Locate the cell with the specified text and output its [x, y] center coordinate. 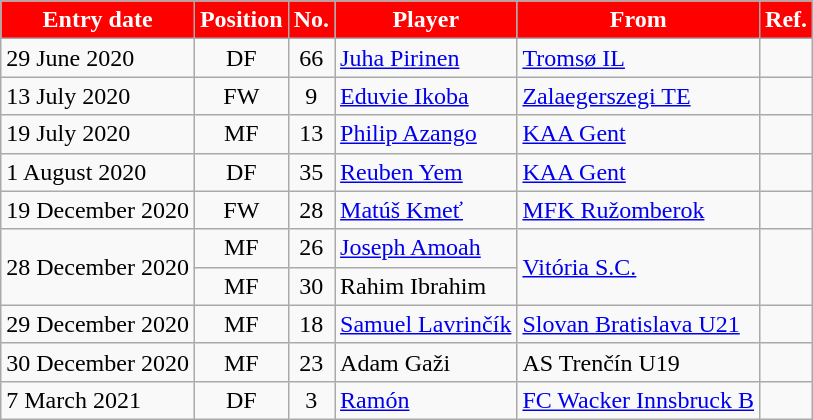
30 December 2020 [98, 362]
Adam Gaži [426, 362]
19 December 2020 [98, 210]
Samuel Lavrinčík [426, 324]
29 December 2020 [98, 324]
AS Trenčín U19 [638, 362]
Juha Pirinen [426, 58]
66 [311, 58]
35 [311, 172]
Slovan Bratislava U21 [638, 324]
Matúš Kmeť [426, 210]
28 [311, 210]
Vitória S.C. [638, 267]
23 [311, 362]
Reuben Yem [426, 172]
Tromsø IL [638, 58]
29 June 2020 [98, 58]
18 [311, 324]
28 December 2020 [98, 267]
19 July 2020 [98, 134]
FC Wacker Innsbruck B [638, 400]
Eduvie Ikoba [426, 96]
13 [311, 134]
Ramón [426, 400]
30 [311, 286]
Philip Azango [426, 134]
Ref. [786, 20]
Entry date [98, 20]
7 March 2021 [98, 400]
9 [311, 96]
26 [311, 248]
Position [241, 20]
1 August 2020 [98, 172]
Rahim Ibrahim [426, 286]
3 [311, 400]
Zalaegerszegi TE [638, 96]
Joseph Amoah [426, 248]
From [638, 20]
No. [311, 20]
13 July 2020 [98, 96]
Player [426, 20]
MFK Ružomberok [638, 210]
